Find where the given text appears and provide that cell's center as [x, y] coordinate. 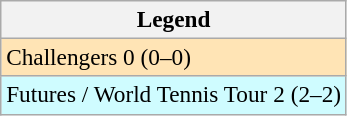
Legend [174, 19]
Challengers 0 (0–0) [174, 57]
Futures / World Tennis Tour 2 (2–2) [174, 95]
